Identify which cell holds the provided text, then report its (X, Y) central coordinate. 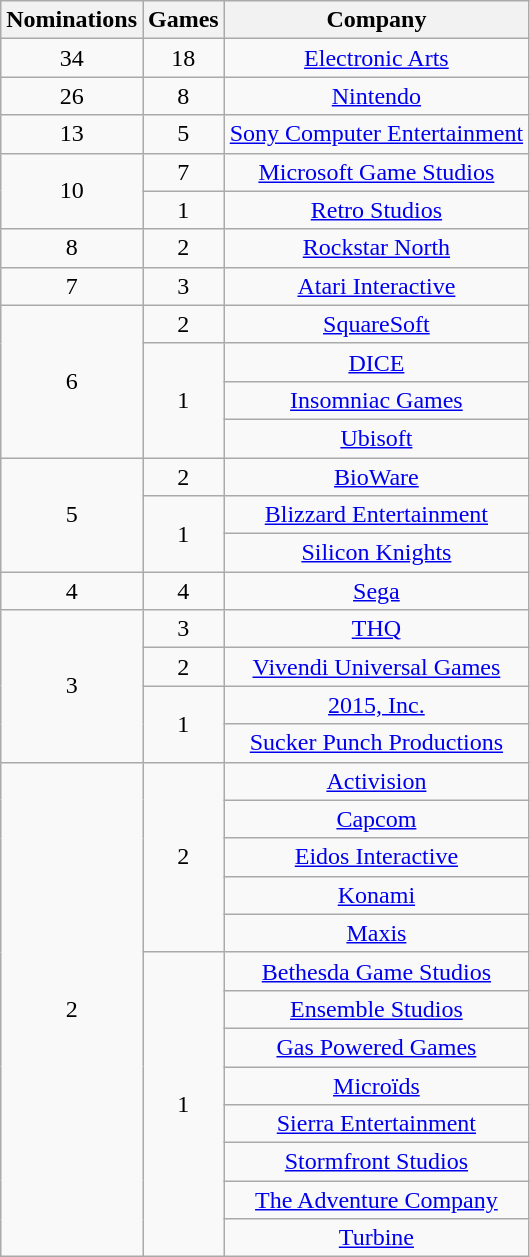
Silicon Knights (376, 553)
Sucker Punch Productions (376, 743)
Ensemble Studios (376, 1009)
Gas Powered Games (376, 1047)
6 (72, 381)
Konami (376, 895)
Sega (376, 591)
Stormfront Studios (376, 1162)
BioWare (376, 477)
2015, Inc. (376, 705)
Ubisoft (376, 438)
18 (183, 58)
34 (72, 58)
Eidos Interactive (376, 857)
THQ (376, 629)
Turbine (376, 1238)
Blizzard Entertainment (376, 515)
Company (376, 20)
Bethesda Game Studios (376, 971)
SquareSoft (376, 324)
DICE (376, 362)
Retro Studios (376, 210)
Vivendi Universal Games (376, 667)
Microïds (376, 1085)
Nominations (72, 20)
Nintendo (376, 96)
Sierra Entertainment (376, 1124)
10 (72, 191)
Insomniac Games (376, 400)
Activision (376, 781)
Capcom (376, 819)
Maxis (376, 933)
Atari Interactive (376, 286)
Rockstar North (376, 248)
Sony Computer Entertainment (376, 134)
The Adventure Company (376, 1200)
Microsoft Game Studios (376, 172)
13 (72, 134)
Electronic Arts (376, 58)
Games (183, 20)
26 (72, 96)
